Pinpoint the cell where the given text exists, returning its (X, Y) midpoint coordinate. 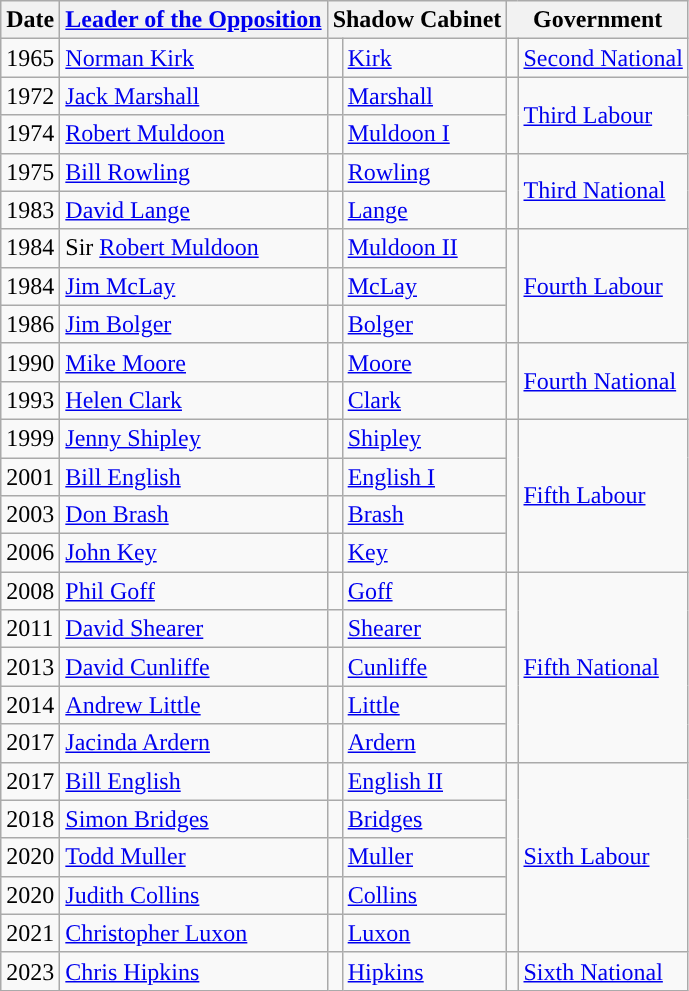
Third National (603, 191)
David Lange (194, 210)
Fourth National (603, 381)
John Key (194, 553)
Lange (424, 210)
Judith Collins (194, 895)
Goff (424, 591)
Rowling (424, 172)
Ardern (424, 743)
Date (30, 20)
Sixth National (603, 971)
Kirk (424, 58)
Norman Kirk (194, 58)
Bill Rowling (194, 172)
Muller (424, 857)
Brash (424, 515)
Fourth Labour (603, 286)
2001 (30, 477)
2013 (30, 667)
Todd Muller (194, 857)
Cunliffe (424, 667)
2003 (30, 515)
1999 (30, 438)
Leader of the Opposition (194, 20)
David Cunliffe (194, 667)
Bridges (424, 819)
2023 (30, 971)
Little (424, 705)
Shipley (424, 438)
McLay (424, 286)
Key (424, 553)
Sixth Labour (603, 857)
Jenny Shipley (194, 438)
Jim Bolger (194, 324)
Collins (424, 895)
Jack Marshall (194, 96)
2021 (30, 933)
Hipkins (424, 971)
Muldoon II (424, 248)
Robert Muldoon (194, 134)
2018 (30, 819)
Fifth National (603, 667)
Government (598, 20)
Muldoon I (424, 134)
David Shearer (194, 629)
1990 (30, 362)
1972 (30, 96)
Shadow Cabinet (417, 20)
Moore (424, 362)
Jim McLay (194, 286)
Second National (603, 58)
Sir Robert Muldoon (194, 248)
1965 (30, 58)
Jacinda Ardern (194, 743)
1975 (30, 172)
Fifth Labour (603, 495)
1986 (30, 324)
2006 (30, 553)
1993 (30, 400)
Marshall (424, 96)
English II (424, 781)
Simon Bridges (194, 819)
Shearer (424, 629)
2011 (30, 629)
Andrew Little (194, 705)
2014 (30, 705)
Bolger (424, 324)
Chris Hipkins (194, 971)
Third Labour (603, 115)
1983 (30, 210)
Helen Clark (194, 400)
1974 (30, 134)
Luxon (424, 933)
Phil Goff (194, 591)
English I (424, 477)
Mike Moore (194, 362)
Don Brash (194, 515)
2008 (30, 591)
Christopher Luxon (194, 933)
Clark (424, 400)
